Return the (x, y) coordinate for the center point of the cell that contains the specified text.  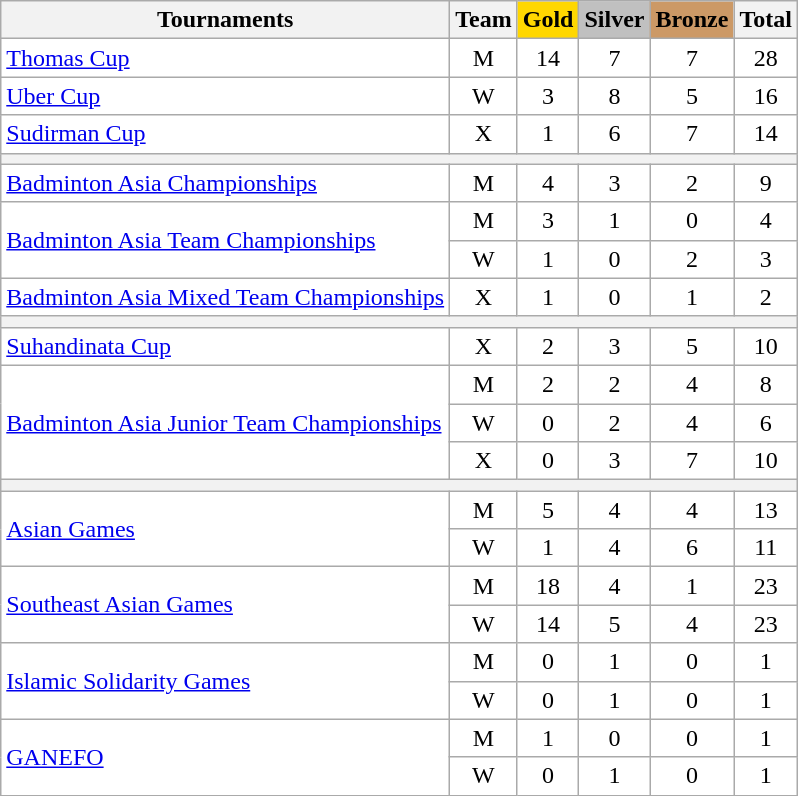
Islamic Solidarity Games (226, 681)
Silver (614, 20)
Bronze (692, 20)
18 (548, 586)
Gold (548, 20)
Southeast Asian Games (226, 605)
Badminton Asia Junior Team Championships (226, 422)
Tournaments (226, 20)
Team (484, 20)
28 (766, 58)
Asian Games (226, 529)
9 (766, 183)
Thomas Cup (226, 58)
Badminton Asia Team Championships (226, 240)
Suhandinata Cup (226, 346)
16 (766, 96)
GANEFO (226, 757)
Badminton Asia Championships (226, 183)
Total (766, 20)
Sudirman Cup (226, 134)
13 (766, 510)
Uber Cup (226, 96)
11 (766, 548)
Badminton Asia Mixed Team Championships (226, 297)
